Capture the cell that displays the provided text and extract its (x, y) central coordinate. 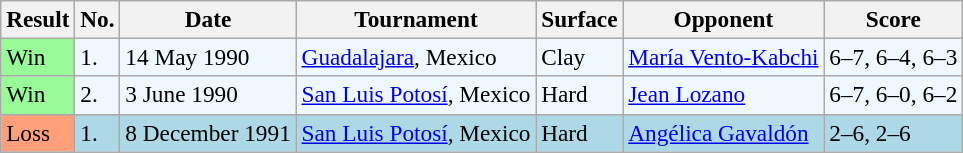
14 May 1990 (208, 57)
María Vento-Kabchi (724, 57)
2–6, 2–6 (894, 133)
6–7, 6–0, 6–2 (894, 95)
8 December 1991 (208, 133)
6–7, 6–4, 6–3 (894, 57)
Date (208, 19)
No. (98, 19)
Guadalajara, Mexico (416, 57)
Clay (580, 57)
Tournament (416, 19)
Loss (38, 133)
2. (98, 95)
3 June 1990 (208, 95)
Score (894, 19)
Angélica Gavaldón (724, 133)
Surface (580, 19)
Jean Lozano (724, 95)
Result (38, 19)
Opponent (724, 19)
